Search for the cell housing the specified text and yield its [x, y] center coordinate. 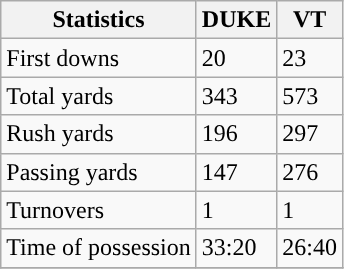
26:40 [310, 248]
Rush yards [99, 134]
Statistics [99, 20]
573 [310, 96]
DUKE [236, 20]
VT [310, 20]
23 [310, 58]
First downs [99, 58]
343 [236, 96]
Passing yards [99, 172]
Turnovers [99, 210]
297 [310, 134]
147 [236, 172]
33:20 [236, 248]
Time of possession [99, 248]
276 [310, 172]
196 [236, 134]
20 [236, 58]
Total yards [99, 96]
